Extract the [x, y] coordinate from the center of the cell holding the provided text.  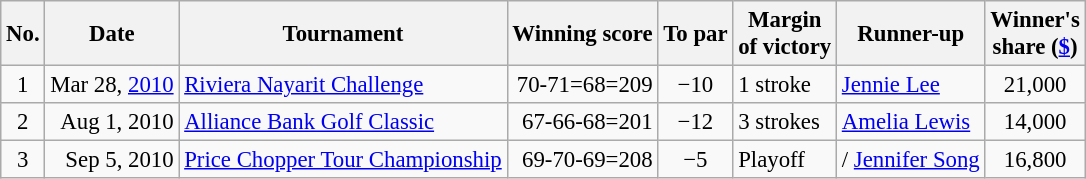
Sep 5, 2010 [112, 160]
21,000 [1035, 85]
/ Jennifer Song [910, 160]
Margin of victory [785, 34]
Mar 28, 2010 [112, 85]
2 [23, 122]
To par [696, 34]
Amelia Lewis [910, 122]
Alliance Bank Golf Classic [343, 122]
14,000 [1035, 122]
Runner-up [910, 34]
Playoff [785, 160]
Aug 1, 2010 [112, 122]
−5 [696, 160]
Winner'sshare ($) [1035, 34]
1 stroke [785, 85]
16,800 [1035, 160]
Winning score [582, 34]
Date [112, 34]
No. [23, 34]
3 strokes [785, 122]
1 [23, 85]
−10 [696, 85]
67-66-68=201 [582, 122]
69-70-69=208 [582, 160]
−12 [696, 122]
Tournament [343, 34]
70-71=68=209 [582, 85]
Price Chopper Tour Championship [343, 160]
Jennie Lee [910, 85]
3 [23, 160]
Riviera Nayarit Challenge [343, 85]
